Locate the cell with the specified text and output its [x, y] center coordinate. 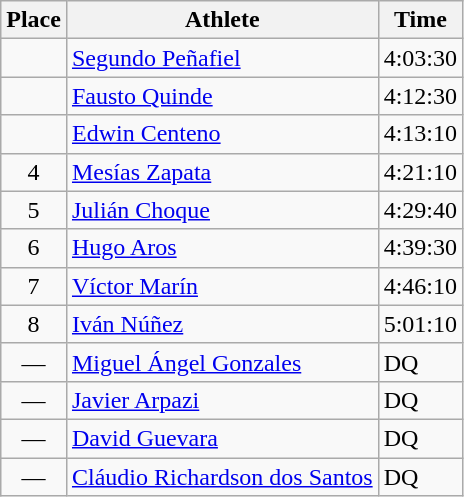
David Guevara [222, 438]
Julián Choque [222, 210]
4:46:10 [420, 286]
Time [420, 20]
5:01:10 [420, 324]
Hugo Aros [222, 248]
4:39:30 [420, 248]
4 [34, 172]
8 [34, 324]
Segundo Peñafiel [222, 58]
4:03:30 [420, 58]
4:12:30 [420, 96]
Edwin Centeno [222, 134]
Miguel Ángel Gonzales [222, 362]
Cláudio Richardson dos Santos [222, 477]
4:21:10 [420, 172]
7 [34, 286]
Fausto Quinde [222, 96]
4:13:10 [420, 134]
Place [34, 20]
6 [34, 248]
Iván Núñez [222, 324]
Víctor Marín [222, 286]
Mesías Zapata [222, 172]
4:29:40 [420, 210]
Athlete [222, 20]
Javier Arpazi [222, 400]
5 [34, 210]
